Provide the (X, Y) coordinate of the cell's center where the given text is located.  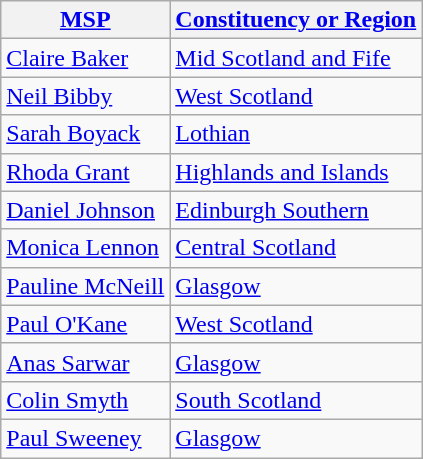
Edinburgh Southern (296, 210)
Pauline McNeill (86, 286)
Daniel Johnson (86, 210)
Central Scotland (296, 248)
Claire Baker (86, 58)
Paul Sweeney (86, 438)
Rhoda Grant (86, 172)
Paul O'Kane (86, 324)
Colin Smyth (86, 400)
Constituency or Region (296, 20)
Monica Lennon (86, 248)
Anas Sarwar (86, 362)
Mid Scotland and Fife (296, 58)
MSP (86, 20)
Highlands and Islands (296, 172)
South Scotland (296, 400)
Lothian (296, 134)
Neil Bibby (86, 96)
Sarah Boyack (86, 134)
